Provide the [X, Y] coordinate of the cell's center where the given text is located.  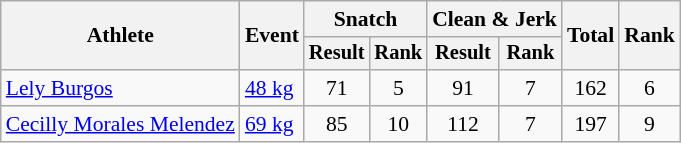
10 [398, 124]
Snatch [366, 19]
197 [590, 124]
91 [463, 88]
71 [337, 88]
85 [337, 124]
Event [272, 36]
112 [463, 124]
48 kg [272, 88]
9 [650, 124]
Clean & Jerk [494, 19]
Cecilly Morales Melendez [120, 124]
162 [590, 88]
Total [590, 36]
Athlete [120, 36]
69 kg [272, 124]
Lely Burgos [120, 88]
5 [398, 88]
6 [650, 88]
